Provide the (x, y) coordinate of the cell's center where the given text is located.  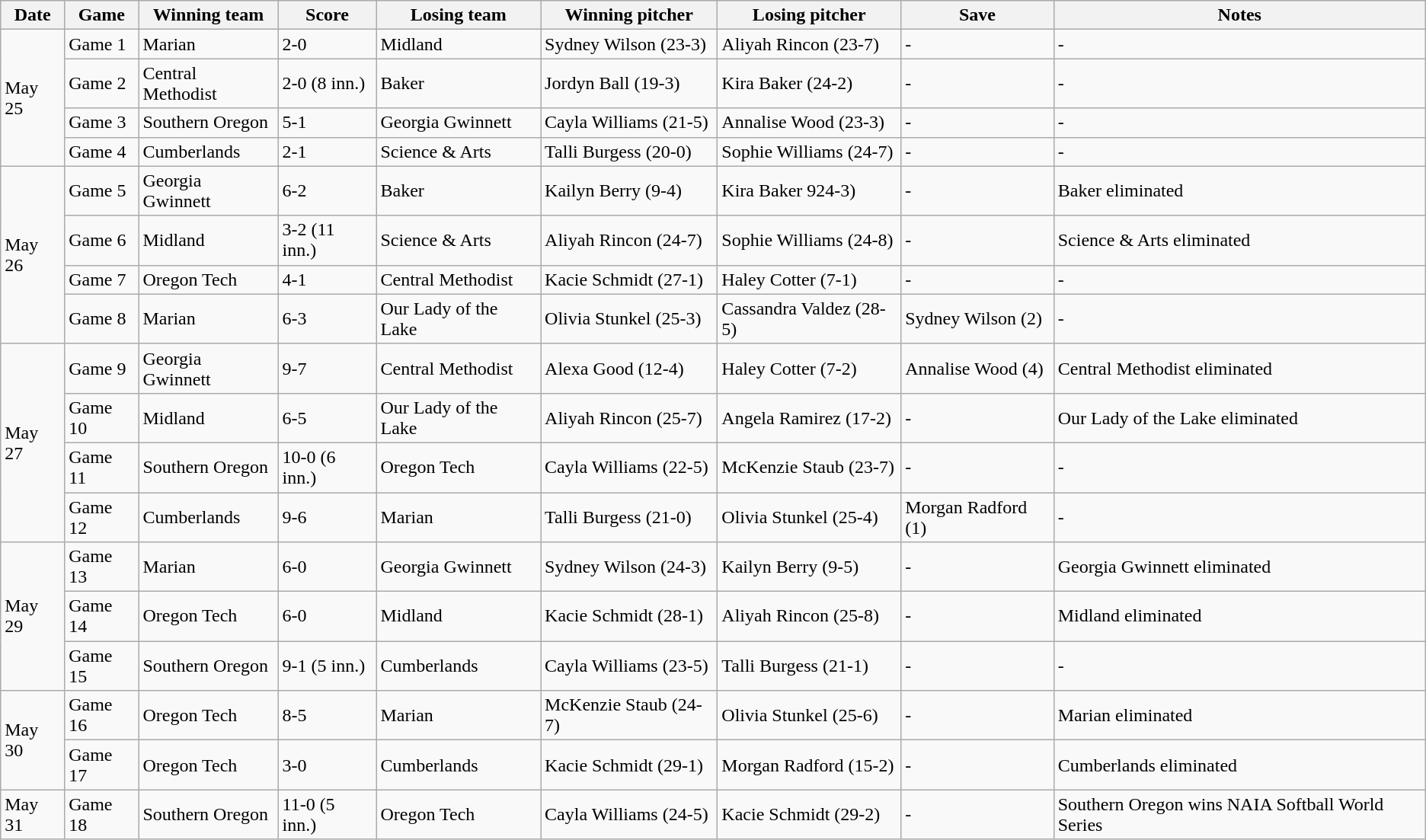
Haley Cotter (7-1) (809, 279)
Cayla Williams (21-5) (629, 123)
McKenzie Staub (23-7) (809, 468)
Game 9 (102, 369)
Aliyah Rincon (25-7) (629, 417)
Aliyah Rincon (23-7) (809, 44)
Kira Baker 924-3) (809, 190)
Date (33, 15)
May 30 (33, 740)
9-1 (5 inn.) (328, 666)
9-6 (328, 516)
Baker eliminated (1239, 190)
Kacie Schmidt (29-2) (809, 815)
Central Methodist eliminated (1239, 369)
Science & Arts eliminated (1239, 241)
May 25 (33, 97)
2-0 (328, 44)
Sophie Williams (24-7) (809, 152)
Game 8 (102, 318)
Winning team (209, 15)
Cassandra Valdez (28-5) (809, 318)
Kailyn Berry (9-4) (629, 190)
Kailyn Berry (9-5) (809, 567)
Olivia Stunkel (25-3) (629, 318)
Our Lady of the Lake eliminated (1239, 417)
Losing team (459, 15)
Game 18 (102, 815)
Notes (1239, 15)
5-1 (328, 123)
2-1 (328, 152)
Olivia Stunkel (25-4) (809, 516)
Losing pitcher (809, 15)
May 31 (33, 815)
Annalise Wood (23-3) (809, 123)
May 27 (33, 442)
Game (102, 15)
3-0 (328, 765)
Game 15 (102, 666)
Cayla Williams (22-5) (629, 468)
Southern Oregon wins NAIA Softball World Series (1239, 815)
6-5 (328, 417)
Cumberlands eliminated (1239, 765)
2-0 (8 inn.) (328, 84)
Game 6 (102, 241)
Georgia Gwinnett eliminated (1239, 567)
Talli Burgess (21-1) (809, 666)
Kacie Schmidt (27-1) (629, 279)
Alexa Good (12-4) (629, 369)
Game 14 (102, 617)
Morgan Radford (15-2) (809, 765)
Cayla Williams (23-5) (629, 666)
Morgan Radford (1) (978, 516)
6-2 (328, 190)
10-0 (6 inn.) (328, 468)
Winning pitcher (629, 15)
Game 10 (102, 417)
9-7 (328, 369)
11-0 (5 inn.) (328, 815)
Olivia Stunkel (25-6) (809, 716)
Midland eliminated (1239, 617)
Game 7 (102, 279)
4-1 (328, 279)
Kacie Schmidt (29-1) (629, 765)
Game 13 (102, 567)
Save (978, 15)
Aliyah Rincon (24-7) (629, 241)
Score (328, 15)
Talli Burgess (21-0) (629, 516)
8-5 (328, 716)
Game 2 (102, 84)
Game 5 (102, 190)
May 29 (33, 617)
Aliyah Rincon (25-8) (809, 617)
Game 17 (102, 765)
Sophie Williams (24-8) (809, 241)
6-3 (328, 318)
Kira Baker (24-2) (809, 84)
Sydney Wilson (2) (978, 318)
Marian eliminated (1239, 716)
Game 4 (102, 152)
Annalise Wood (4) (978, 369)
Game 16 (102, 716)
Cayla Williams (24-5) (629, 815)
Sydney Wilson (23-3) (629, 44)
Talli Burgess (20-0) (629, 152)
Angela Ramirez (17-2) (809, 417)
Haley Cotter (7-2) (809, 369)
McKenzie Staub (24-7) (629, 716)
Game 11 (102, 468)
May 26 (33, 254)
Game 1 (102, 44)
3-2 (11 inn.) (328, 241)
Jordyn Ball (19-3) (629, 84)
Game 3 (102, 123)
Game 12 (102, 516)
Kacie Schmidt (28-1) (629, 617)
Sydney Wilson (24-3) (629, 567)
